Return the [x, y] coordinate for the center point of the cell that contains the specified text.  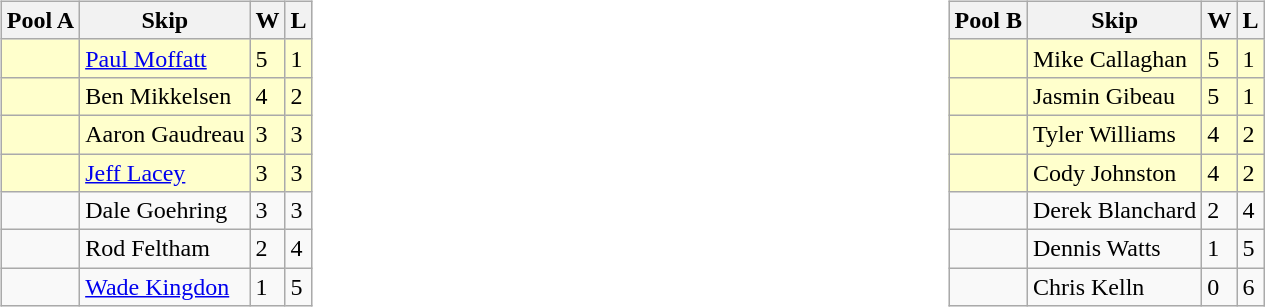
Pool B [988, 20]
Jasmin Gibeau [1114, 96]
Derek Blanchard [1114, 211]
Paul Moffatt [165, 58]
Mike Callaghan [1114, 58]
Chris Kelln [1114, 287]
Pool A [40, 20]
6 [1250, 287]
Dale Goehring [165, 211]
Tyler Williams [1114, 134]
Cody Johnston [1114, 173]
Jeff Lacey [165, 173]
0 [1220, 287]
Wade Kingdon [165, 287]
Ben Mikkelsen [165, 96]
Rod Feltham [165, 249]
Dennis Watts [1114, 249]
Aaron Gaudreau [165, 134]
